For the text-containing cell, return its midpoint in [x, y] coordinate format. 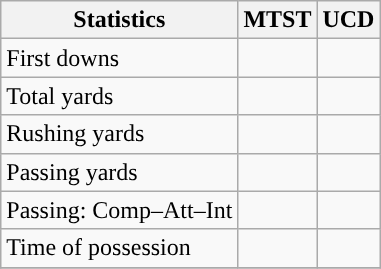
Total yards [120, 96]
Statistics [120, 20]
MTST [278, 20]
First downs [120, 58]
UCD [348, 20]
Passing yards [120, 172]
Rushing yards [120, 134]
Time of possession [120, 248]
Passing: Comp–Att–Int [120, 210]
